Return the (X, Y) coordinate for the center point of the cell that contains the specified text.  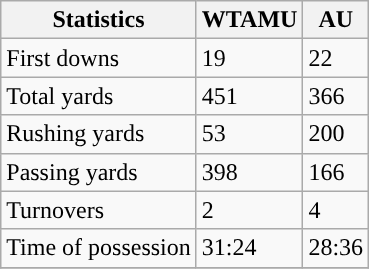
AU (336, 20)
Passing yards (99, 172)
53 (250, 134)
First downs (99, 58)
200 (336, 134)
Turnovers (99, 210)
Rushing yards (99, 134)
28:36 (336, 248)
Total yards (99, 96)
2 (250, 210)
Time of possession (99, 248)
451 (250, 96)
398 (250, 172)
Statistics (99, 20)
31:24 (250, 248)
WTAMU (250, 20)
19 (250, 58)
366 (336, 96)
22 (336, 58)
4 (336, 210)
166 (336, 172)
